Pinpoint the cell where the given text exists, returning its [x, y] midpoint coordinate. 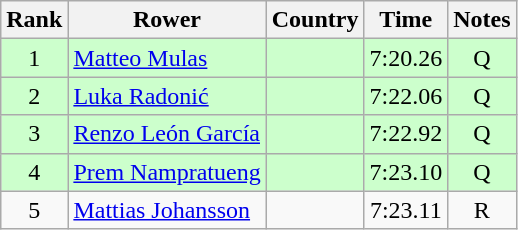
7:23.11 [406, 210]
7:20.26 [406, 58]
2 [34, 96]
Country [315, 20]
Luka Radonić [167, 96]
1 [34, 58]
Prem Nampratueng [167, 172]
7:22.92 [406, 134]
Renzo León García [167, 134]
R [482, 210]
Mattias Johansson [167, 210]
Rank [34, 20]
3 [34, 134]
7:23.10 [406, 172]
Time [406, 20]
Notes [482, 20]
4 [34, 172]
Rower [167, 20]
7:22.06 [406, 96]
5 [34, 210]
Matteo Mulas [167, 58]
